Find where the given text appears and provide that cell's center as [X, Y] coordinate. 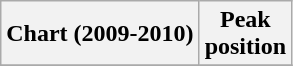
Peakposition [245, 34]
Chart (2009-2010) [100, 34]
